Output the (x, y) coordinate of the center of the cell containing the given text.  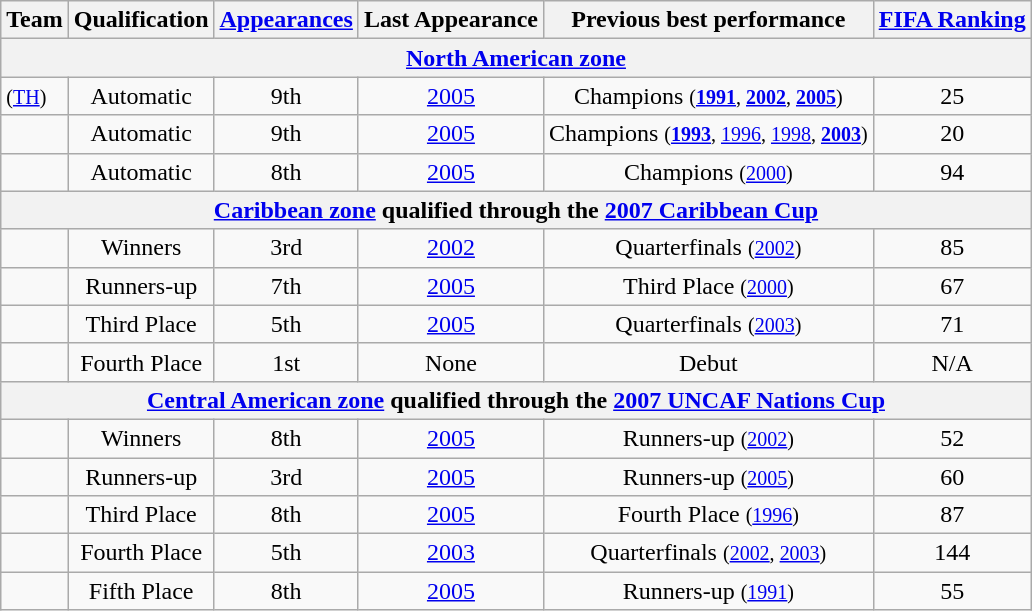
Previous best performance (708, 20)
Quarterfinals (2003) (708, 324)
Champions (2000) (708, 172)
2002 (450, 248)
Last Appearance (450, 20)
Appearances (286, 20)
Qualification (141, 20)
Fifth Place (141, 591)
None (450, 362)
Fourth Place (1996) (708, 515)
Debut (708, 362)
Runners-up (2005) (708, 477)
94 (952, 172)
52 (952, 438)
Runners-up (2002) (708, 438)
Quarterfinals (2002, 2003) (708, 553)
Runners-up (1991) (708, 591)
1st (286, 362)
Champions (1993, 1996, 1998, 2003) (708, 134)
71 (952, 324)
25 (952, 96)
144 (952, 553)
7th (286, 286)
Central American zone qualified through the 2007 UNCAF Nations Cup (516, 400)
55 (952, 591)
87 (952, 515)
67 (952, 286)
N/A (952, 362)
Third Place (2000) (708, 286)
Caribbean zone qualified through the 2007 Caribbean Cup (516, 210)
Team (35, 20)
Quarterfinals (2002) (708, 248)
2003 (450, 553)
(TH) (35, 96)
20 (952, 134)
85 (952, 248)
60 (952, 477)
Champions (1991, 2002, 2005) (708, 96)
FIFA Ranking (952, 20)
North American zone (516, 58)
